Identify which cell holds the provided text, then report its (X, Y) central coordinate. 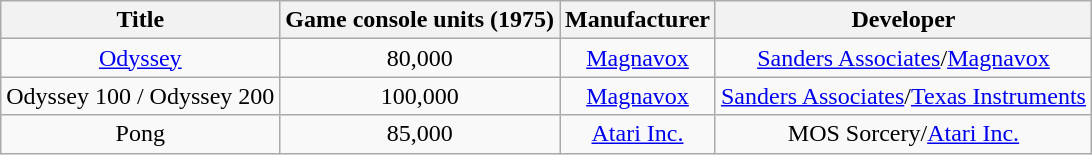
MOS Sorcery/Atari Inc. (903, 134)
Pong (140, 134)
Developer (903, 20)
100,000 (420, 96)
Game console units (1975) (420, 20)
Sanders Associates/Magnavox (903, 58)
Title (140, 20)
85,000 (420, 134)
Manufacturer (638, 20)
Odyssey (140, 58)
Atari Inc. (638, 134)
Odyssey 100 / Odyssey 200 (140, 96)
80,000 (420, 58)
Sanders Associates/Texas Instruments (903, 96)
